Determine the (x, y) coordinate at the center of the cell enclosing the given text.  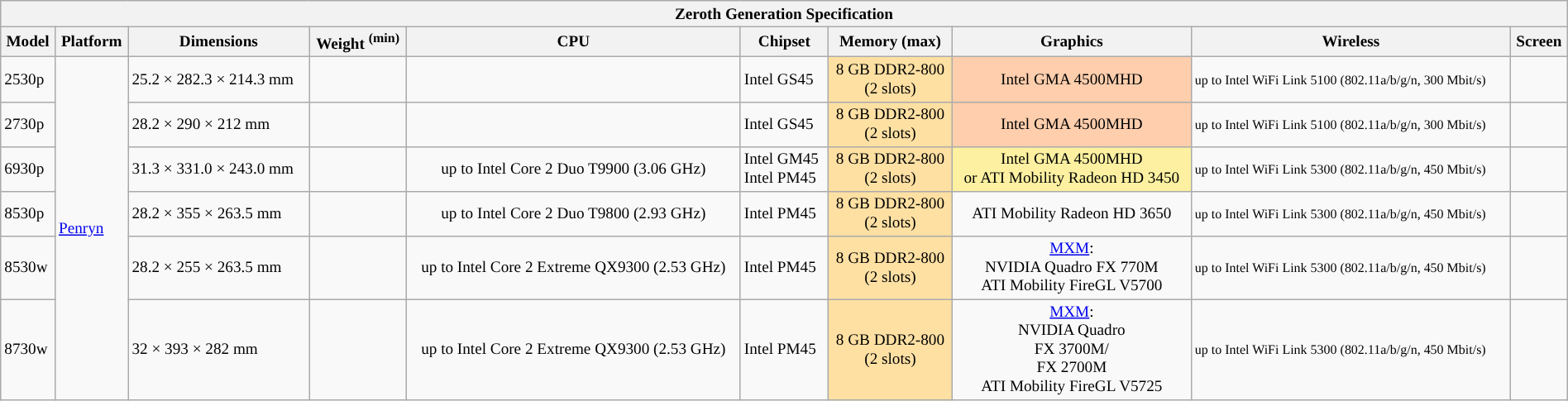
Platform (91, 41)
2530p (28, 79)
MXM:NVIDIA Quadro FX 770MATI Mobility FireGL V5700 (1072, 268)
8530p (28, 213)
CPU (573, 41)
Graphics (1072, 41)
8530w (28, 268)
Memory (max) (890, 41)
25.2 × 282.3 × 214.3 mm (218, 79)
28.2 × 290 × 212 mm (218, 124)
Intel GM45Intel PM45 (784, 169)
2730p (28, 124)
28.2 × 355 × 263.5 mm (218, 213)
28.2 × 255 × 263.5 mm (218, 268)
32 × 393 × 282 mm (218, 350)
Wireless (1350, 41)
6930p (28, 169)
Zeroth Generation Specification (784, 14)
Weight (min) (358, 41)
31.3 × 331.0 × 243.0 mm (218, 169)
ATI Mobility Radeon HD 3650 (1072, 213)
up to Intel Core 2 Duo T9900 (3.06 GHz) (573, 169)
Penryn (91, 228)
Dimensions (218, 41)
up to Intel Core 2 Duo T9800 (2.93 GHz) (573, 213)
Model (28, 41)
Screen (1538, 41)
Chipset (784, 41)
Intel GMA 4500MHDor ATI Mobility Radeon HD 3450 (1072, 169)
MXM:NVIDIA QuadroFX 3700M/FX 2700MATI Mobility FireGL V5725 (1072, 350)
8730w (28, 350)
